Identify which cell holds the provided text, then report its (X, Y) central coordinate. 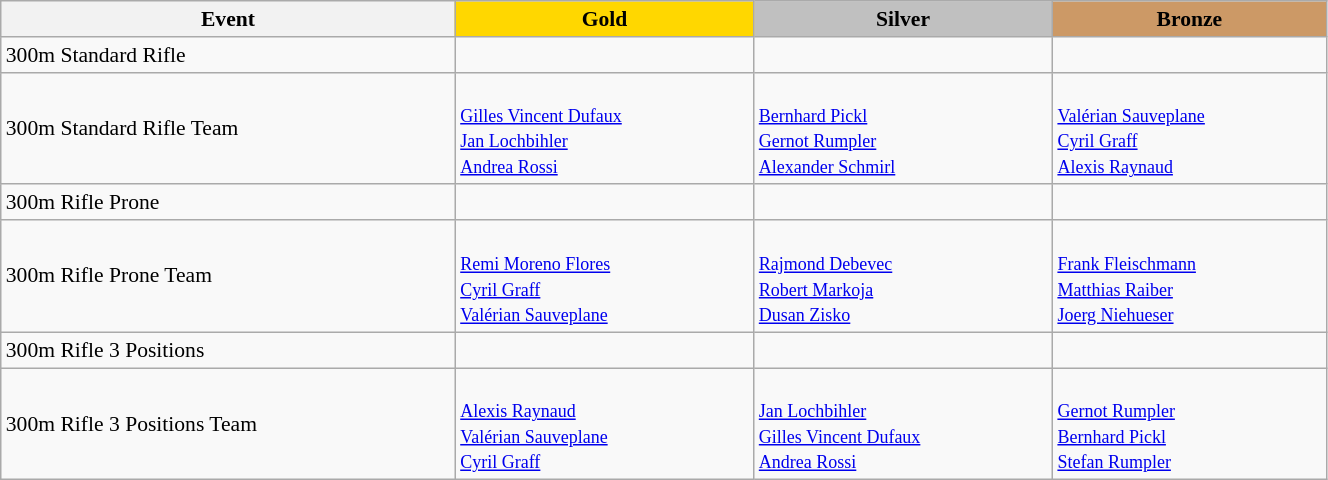
300m Standard Rifle (228, 55)
300m Rifle 3 Positions Team (228, 424)
Jan LochbihlerGilles Vincent DufauxAndrea Rossi (904, 424)
300m Standard Rifle Team (228, 128)
300m Rifle Prone Team (228, 276)
Gernot RumplerBernhard PicklStefan Rumpler (1189, 424)
Rajmond DebevecRobert MarkojaDusan Zisko (904, 276)
Remi Moreno FloresCyril GraffValérian Sauveplane (604, 276)
Bronze (1189, 19)
300m Rifle 3 Positions (228, 350)
Gilles Vincent DufauxJan LochbihlerAndrea Rossi (604, 128)
Alexis RaynaudValérian SauveplaneCyril Graff (604, 424)
Valérian SauveplaneCyril GraffAlexis Raynaud (1189, 128)
300m Rifle Prone (228, 203)
Silver (904, 19)
Event (228, 19)
Bernhard PicklGernot RumplerAlexander Schmirl (904, 128)
Gold (604, 19)
Frank FleischmannMatthias RaiberJoerg Niehueser (1189, 276)
